From the cell containing the given text, extract its center point as (X, Y) coordinate. 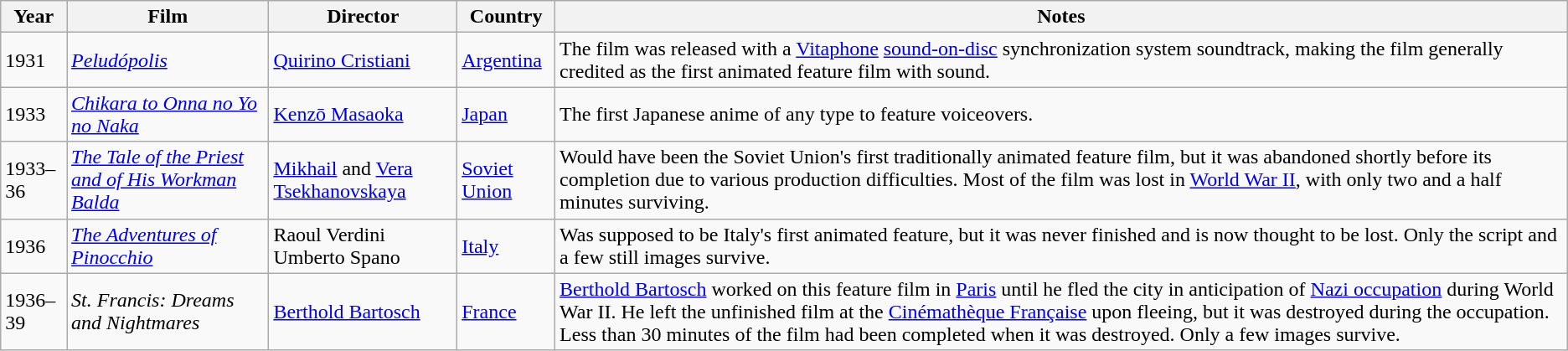
1933–36 (34, 180)
Raoul VerdiniUmberto Spano (364, 246)
Notes (1062, 17)
Mikhail and Vera Tsekhanovskaya (364, 180)
Chikara to Onna no Yo no Naka (168, 114)
1933 (34, 114)
Kenzō Masaoka (364, 114)
1936 (34, 246)
Director (364, 17)
1931 (34, 60)
Soviet Union (506, 180)
St. Francis: Dreams and Nightmares (168, 312)
Berthold Bartosch (364, 312)
The first Japanese anime of any type to feature voiceovers. (1062, 114)
The Adventures of Pinocchio (168, 246)
Argentina (506, 60)
Japan (506, 114)
Peludópolis (168, 60)
Country (506, 17)
Quirino Cristiani (364, 60)
1936–39 (34, 312)
Italy (506, 246)
Year (34, 17)
The Tale of the Priest and of His Workman Balda (168, 180)
Film (168, 17)
France (506, 312)
